Return [X, Y] of the center of cell containing provided text 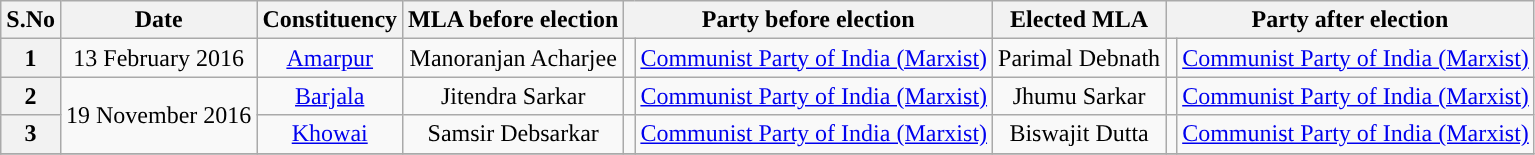
13 February 2016 [158, 58]
Jhumu Sarkar [1080, 96]
Manoranjan Acharjee [514, 58]
Party after election [1350, 20]
MLA before election [514, 20]
2 [31, 96]
Constituency [330, 20]
1 [31, 58]
Jitendra Sarkar [514, 96]
Barjala [330, 96]
S.No [31, 20]
Parimal Debnath [1080, 58]
Biswajit Dutta [1080, 134]
Samsir Debsarkar [514, 134]
Elected MLA [1080, 20]
3 [31, 134]
19 November 2016 [158, 115]
Party before election [808, 20]
Amarpur [330, 58]
Khowai [330, 134]
Date [158, 20]
